Return the (x, y) coordinate for the center point of the cell that contains the specified text.  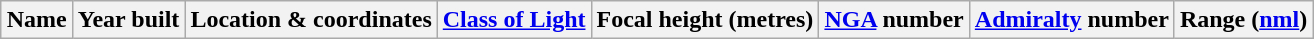
Year built (128, 20)
NGA number (894, 20)
Name (36, 20)
Focal height (metres) (705, 20)
Class of Light (514, 20)
Location & coordinates (311, 20)
Range (nml) (1243, 20)
Admiralty number (1072, 20)
